Search for the cell housing the specified text and yield its (X, Y) center coordinate. 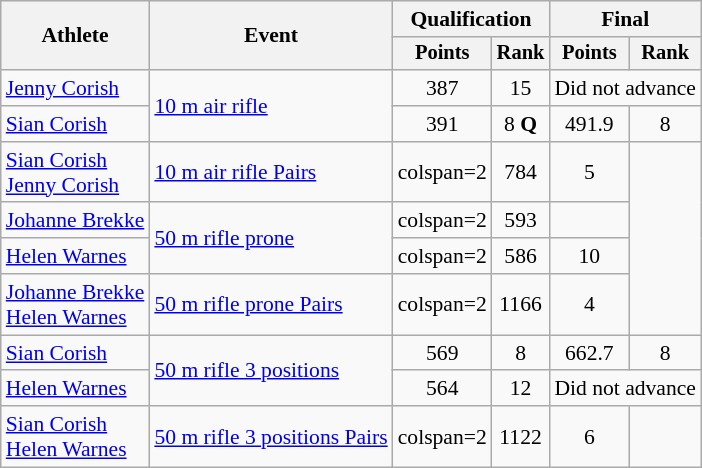
784 (521, 172)
6 (589, 436)
50 m rifle 3 positions Pairs (270, 436)
391 (442, 124)
593 (521, 221)
569 (442, 353)
Johanne Brekke (76, 221)
Johanne BrekkeHelen Warnes (76, 304)
Qualification (472, 19)
Final (625, 19)
491.9 (589, 124)
50 m rifle 3 positions (270, 370)
50 m rifle prone (270, 238)
387 (442, 88)
1122 (521, 436)
586 (521, 256)
12 (521, 389)
Sian CorishHelen Warnes (76, 436)
8 Q (521, 124)
10 m air rifle Pairs (270, 172)
5 (589, 172)
10 m air rifle (270, 106)
4 (589, 304)
Event (270, 36)
Athlete (76, 36)
662.7 (589, 353)
Jenny Corish (76, 88)
10 (589, 256)
1166 (521, 304)
564 (442, 389)
15 (521, 88)
Sian CorishJenny Corish (76, 172)
50 m rifle prone Pairs (270, 304)
